Locate the cell with the specified text and output its [x, y] center coordinate. 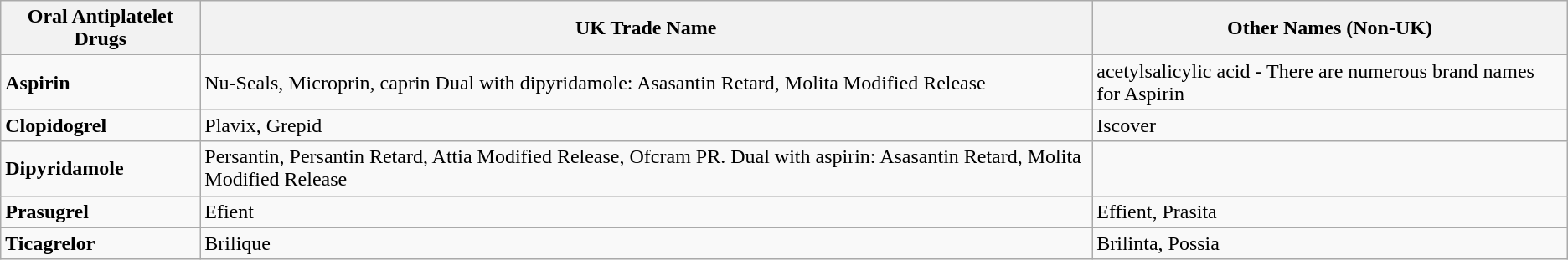
acetylsalicylic acid - There are numerous brand names for Aspirin [1330, 82]
Iscover [1330, 125]
Plavix, Grepid [647, 125]
Nu-Seals, Microprin, caprin Dual with dipyridamole: Asasantin Retard, Molita Modified Release [647, 82]
Dipyridamole [101, 169]
Other Names (Non-UK) [1330, 28]
Efient [647, 212]
Aspirin [101, 82]
Effient, Prasita [1330, 212]
Oral Antiplatelet Drugs [101, 28]
Persantin, Persantin Retard, Attia Modified Release, Ofcram PR. Dual with aspirin: Asasantin Retard, Molita Modified Release [647, 169]
Prasugrel [101, 212]
Ticagrelor [101, 243]
Brilique [647, 243]
UK Trade Name [647, 28]
Clopidogrel [101, 125]
Brilinta, Possia [1330, 243]
